Scan for the cell matching the given text and deliver its (x, y) coordinate at center. 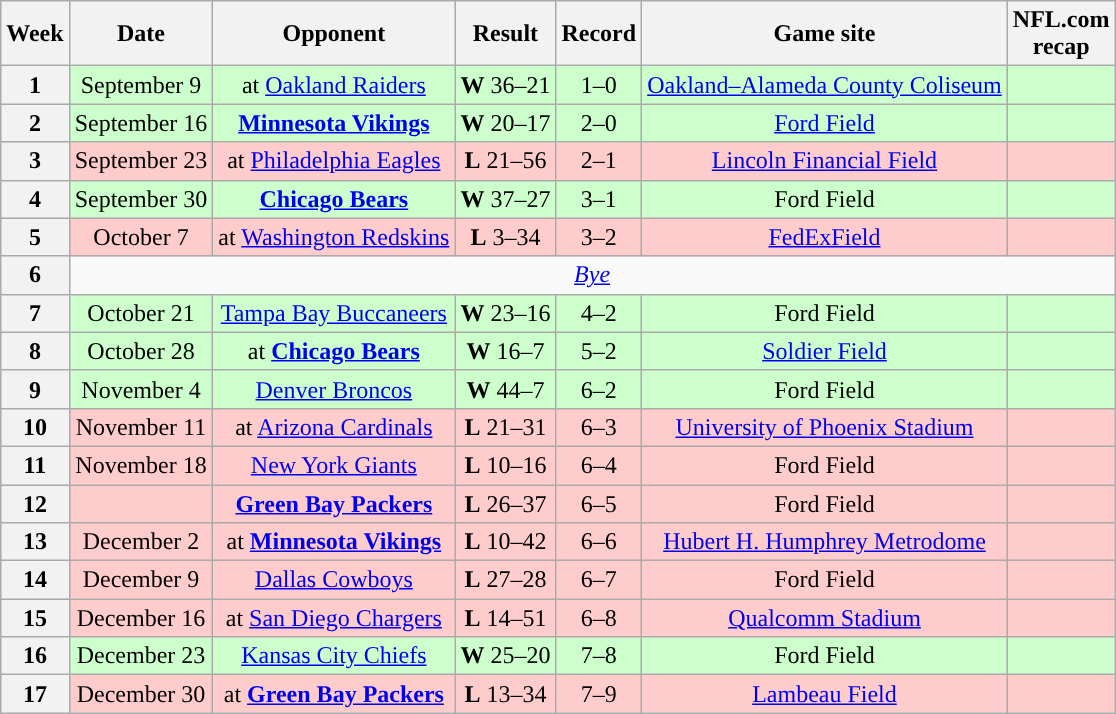
Result (506, 34)
2–1 (599, 161)
6–6 (599, 542)
6 (35, 275)
L 10–42 (506, 542)
at Oakland Raiders (334, 85)
12 (35, 503)
4 (35, 199)
6–5 (599, 503)
October 7 (141, 237)
Denver Broncos (334, 389)
5 (35, 237)
W 16–7 (506, 351)
W 37–27 (506, 199)
December 2 (141, 542)
L 10–16 (506, 465)
7 (35, 313)
November 18 (141, 465)
December 23 (141, 656)
NFL.comrecap (1061, 34)
Minnesota Vikings (334, 123)
November 11 (141, 427)
at Philadelphia Eagles (334, 161)
September 16 (141, 123)
Bye (592, 275)
1–0 (599, 85)
Record (599, 34)
L 14–51 (506, 618)
at Washington Redskins (334, 237)
New York Giants (334, 465)
6–4 (599, 465)
University of Phoenix Stadium (825, 427)
W 25–20 (506, 656)
3–1 (599, 199)
Chicago Bears (334, 199)
9 (35, 389)
L 21–56 (506, 161)
13 (35, 542)
6–7 (599, 580)
8 (35, 351)
W 23–16 (506, 313)
1 (35, 85)
Date (141, 34)
Opponent (334, 34)
7–9 (599, 694)
Hubert H. Humphrey Metrodome (825, 542)
L 3–34 (506, 237)
Qualcomm Stadium (825, 618)
6–8 (599, 618)
October 21 (141, 313)
December 16 (141, 618)
at Arizona Cardinals (334, 427)
Lambeau Field (825, 694)
Dallas Cowboys (334, 580)
14 (35, 580)
5–2 (599, 351)
4–2 (599, 313)
October 28 (141, 351)
December 9 (141, 580)
2–0 (599, 123)
L 27–28 (506, 580)
L 13–34 (506, 694)
L 26–37 (506, 503)
3–2 (599, 237)
Tampa Bay Buccaneers (334, 313)
W 44–7 (506, 389)
at Chicago Bears (334, 351)
17 (35, 694)
16 (35, 656)
at Green Bay Packers (334, 694)
L 21–31 (506, 427)
W 36–21 (506, 85)
September 9 (141, 85)
7–8 (599, 656)
Green Bay Packers (334, 503)
6–3 (599, 427)
Lincoln Financial Field (825, 161)
December 30 (141, 694)
3 (35, 161)
FedExField (825, 237)
at Minnesota Vikings (334, 542)
W 20–17 (506, 123)
at San Diego Chargers (334, 618)
Soldier Field (825, 351)
11 (35, 465)
September 23 (141, 161)
Oakland–Alameda County Coliseum (825, 85)
2 (35, 123)
10 (35, 427)
Week (35, 34)
Kansas City Chiefs (334, 656)
6–2 (599, 389)
Game site (825, 34)
September 30 (141, 199)
November 4 (141, 389)
15 (35, 618)
